Output the [X, Y] coordinate of the center of the cell containing the given text.  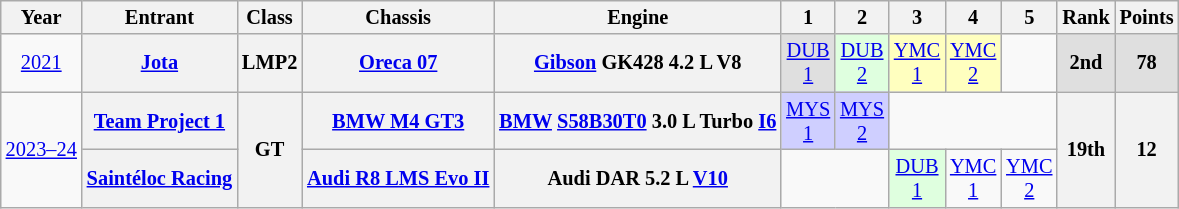
5 [1029, 17]
Saintéloc Racing [160, 178]
DUB2 [862, 63]
Chassis [398, 17]
Year [42, 17]
Entrant [160, 17]
LMP2 [270, 63]
4 [973, 17]
Class [270, 17]
2nd [1086, 63]
19th [1086, 150]
BMW S58B30T0 3.0 L Turbo I6 [638, 121]
2 [862, 17]
Engine [638, 17]
Team Project 1 [160, 121]
Audi R8 LMS Evo II [398, 178]
MYS2 [862, 121]
Rank [1086, 17]
GT [270, 150]
3 [917, 17]
BMW M4 GT3 [398, 121]
Jota [160, 63]
Gibson GK428 4.2 L V8 [638, 63]
Points [1147, 17]
2021 [42, 63]
MYS1 [808, 121]
12 [1147, 150]
78 [1147, 63]
Oreca 07 [398, 63]
1 [808, 17]
2023–24 [42, 150]
Audi DAR 5.2 L V10 [638, 178]
